Identify which cell holds the provided text, then report its (x, y) central coordinate. 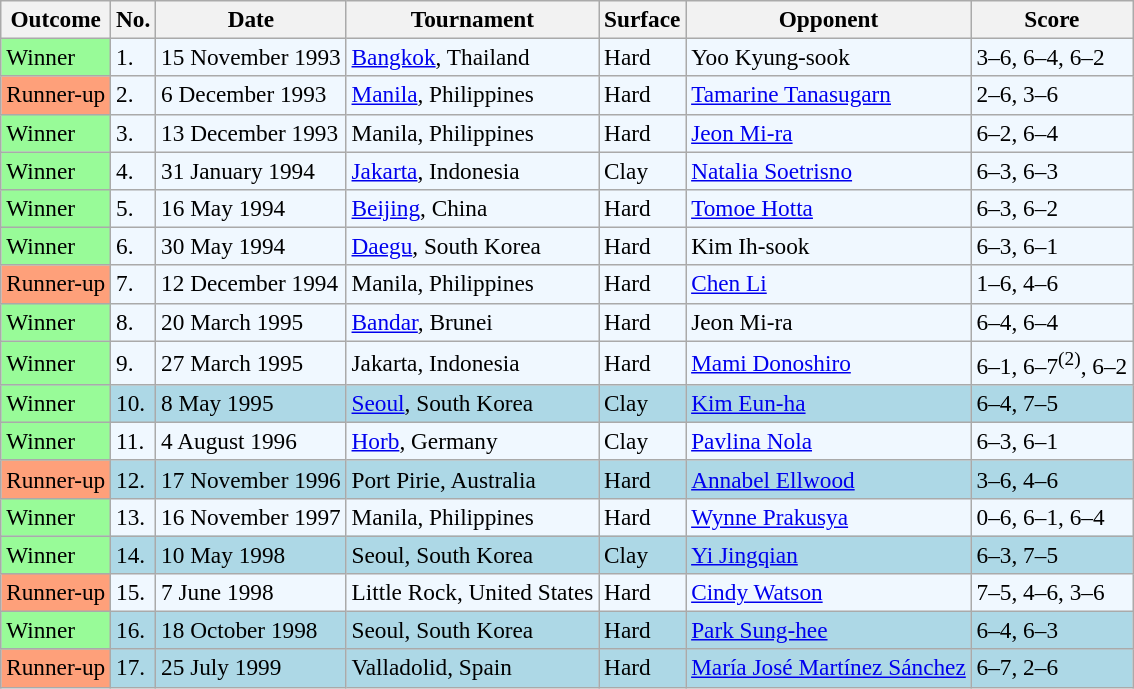
Tournament (472, 19)
16. (134, 630)
10 May 1998 (251, 554)
15 November 1993 (251, 57)
1. (134, 57)
Daegu, South Korea (472, 246)
6–4, 7–5 (1052, 403)
Tomoe Hotta (828, 208)
6–2, 6–4 (1052, 133)
Surface (642, 19)
3. (134, 133)
13 December 1993 (251, 133)
31 January 1994 (251, 170)
16 May 1994 (251, 208)
Port Pirie, Australia (472, 479)
6–7, 2–6 (1052, 668)
3–6, 6–4, 6–2 (1052, 57)
No. (134, 19)
6–1, 6–7(2), 6–2 (1052, 362)
2–6, 3–6 (1052, 95)
16 November 1997 (251, 517)
9. (134, 362)
2. (134, 95)
20 March 1995 (251, 322)
4 August 1996 (251, 441)
Little Rock, United States (472, 592)
7–5, 4–6, 3–6 (1052, 592)
5. (134, 208)
Bangkok, Thailand (472, 57)
Date (251, 19)
25 July 1999 (251, 668)
13. (134, 517)
Pavlina Nola (828, 441)
Annabel Ellwood (828, 479)
18 October 1998 (251, 630)
Outcome (56, 19)
Beijing, China (472, 208)
4. (134, 170)
Kim Ih-sook (828, 246)
Kim Eun-ha (828, 403)
17 November 1996 (251, 479)
Bandar, Brunei (472, 322)
30 May 1994 (251, 246)
Yoo Kyung-sook (828, 57)
8 May 1995 (251, 403)
12 December 1994 (251, 284)
8. (134, 322)
6 December 1993 (251, 95)
17. (134, 668)
Wynne Prakusya (828, 517)
27 March 1995 (251, 362)
0–6, 6–1, 6–4 (1052, 517)
15. (134, 592)
3–6, 4–6 (1052, 479)
Horb, Germany (472, 441)
Valladolid, Spain (472, 668)
Cindy Watson (828, 592)
7 June 1998 (251, 592)
6–4, 6–3 (1052, 630)
Chen Li (828, 284)
14. (134, 554)
12. (134, 479)
6–3, 6–2 (1052, 208)
10. (134, 403)
11. (134, 441)
Score (1052, 19)
Mami Donoshiro (828, 362)
Tamarine Tanasugarn (828, 95)
Yi Jingqian (828, 554)
Opponent (828, 19)
6. (134, 246)
6–3, 7–5 (1052, 554)
7. (134, 284)
6–4, 6–4 (1052, 322)
1–6, 4–6 (1052, 284)
Park Sung-hee (828, 630)
6–3, 6–3 (1052, 170)
Natalia Soetrisno (828, 170)
María José Martínez Sánchez (828, 668)
